From the cell containing the given text, extract its center point as (X, Y) coordinate. 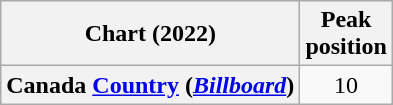
Canada Country (Billboard) (150, 85)
Chart (2022) (150, 34)
Peakposition (346, 34)
10 (346, 85)
